Extract the [X, Y] coordinate from the center of the cell holding the provided text.  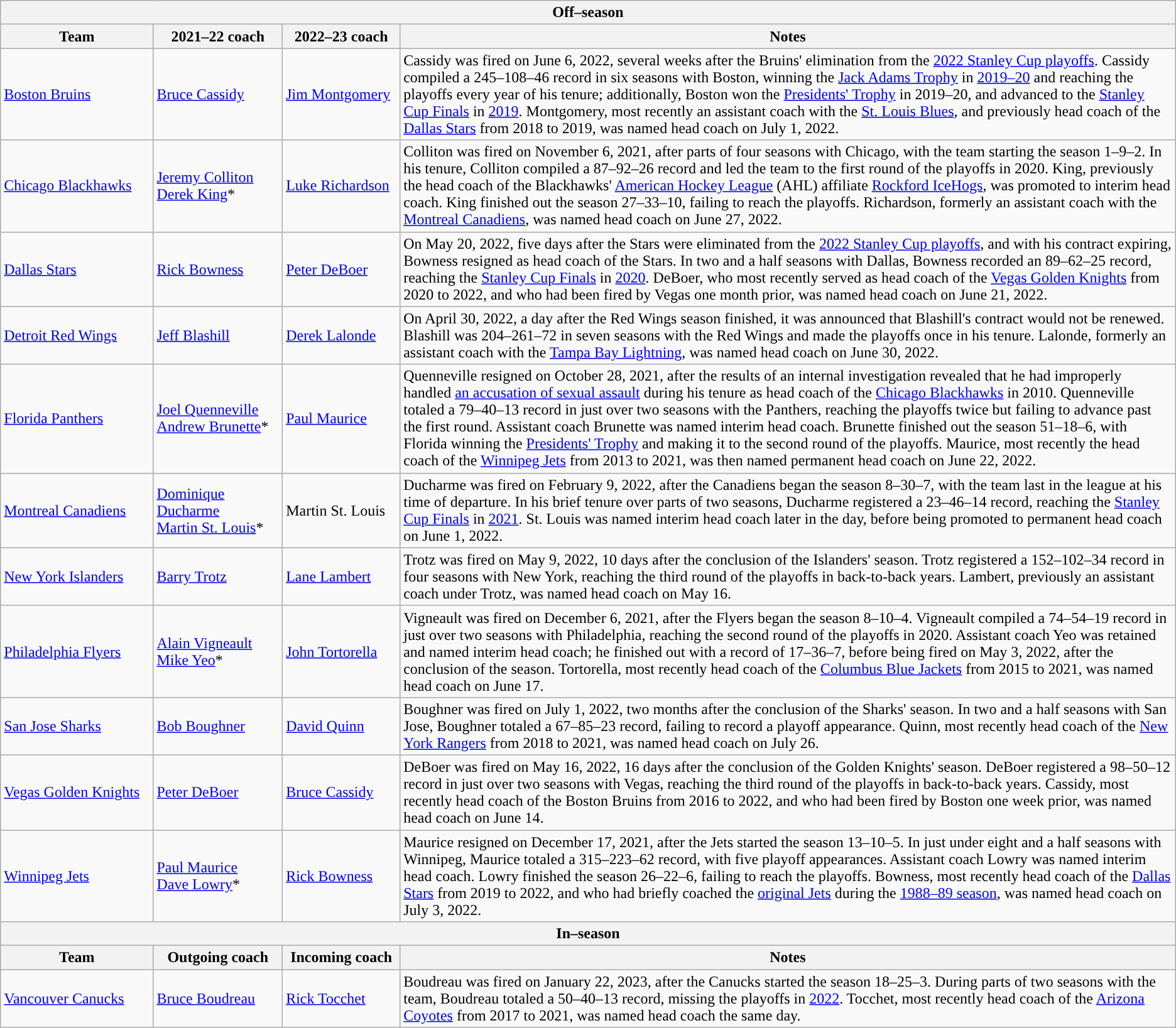
Jeremy CollitonDerek King* [218, 186]
Dominique DucharmeMartin St. Louis* [218, 510]
David Quinn [342, 726]
In–season [588, 934]
Barry Trotz [218, 576]
Dallas Stars [77, 269]
Philadelphia Flyers [77, 651]
Alain VigneaultMike Yeo* [218, 651]
Jeff Blashill [218, 335]
Rick Tocchet [342, 998]
Detroit Red Wings [77, 335]
Off–season [588, 13]
Florida Panthers [77, 418]
Luke Richardson [342, 186]
Incoming coach [342, 958]
John Tortorella [342, 651]
Bob Boughner [218, 726]
Jim Montgomery [342, 94]
Boston Bruins [77, 94]
Lane Lambert [342, 576]
Joel QuennevilleAndrew Brunette* [218, 418]
Chicago Blackhawks [77, 186]
2021–22 coach [218, 36]
2022–23 coach [342, 36]
Martin St. Louis [342, 510]
Winnipeg Jets [77, 876]
Vegas Golden Knights [77, 793]
Montreal Canadiens [77, 510]
Bruce Boudreau [218, 998]
New York Islanders [77, 576]
Derek Lalonde [342, 335]
Vancouver Canucks [77, 998]
Paul MauriceDave Lowry* [218, 876]
San Jose Sharks [77, 726]
Paul Maurice [342, 418]
Outgoing coach [218, 958]
